Provide the [x, y] coordinate of the cell's center where the given text is located.  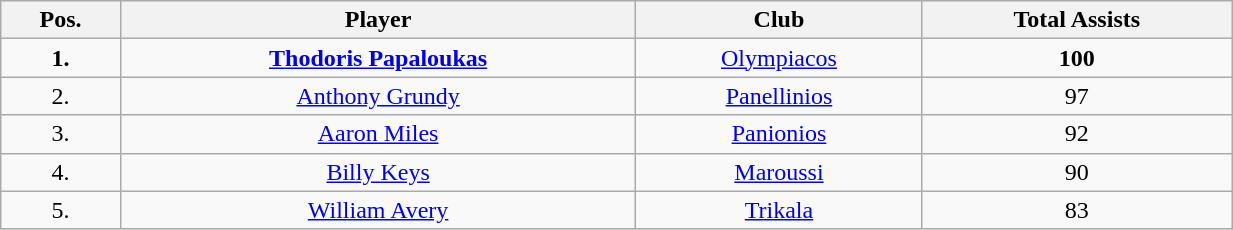
1. [60, 58]
Anthony Grundy [378, 96]
Maroussi [779, 172]
Billy Keys [378, 172]
Pos. [60, 20]
Total Assists [1077, 20]
Club [779, 20]
2. [60, 96]
Panellinios [779, 96]
Olympiacos [779, 58]
Panionios [779, 134]
William Avery [378, 210]
90 [1077, 172]
Aaron Miles [378, 134]
83 [1077, 210]
5. [60, 210]
3. [60, 134]
Player [378, 20]
Trikala [779, 210]
92 [1077, 134]
Thodoris Papaloukas [378, 58]
4. [60, 172]
97 [1077, 96]
100 [1077, 58]
